Find where the given text appears and provide that cell's center as (X, Y) coordinate. 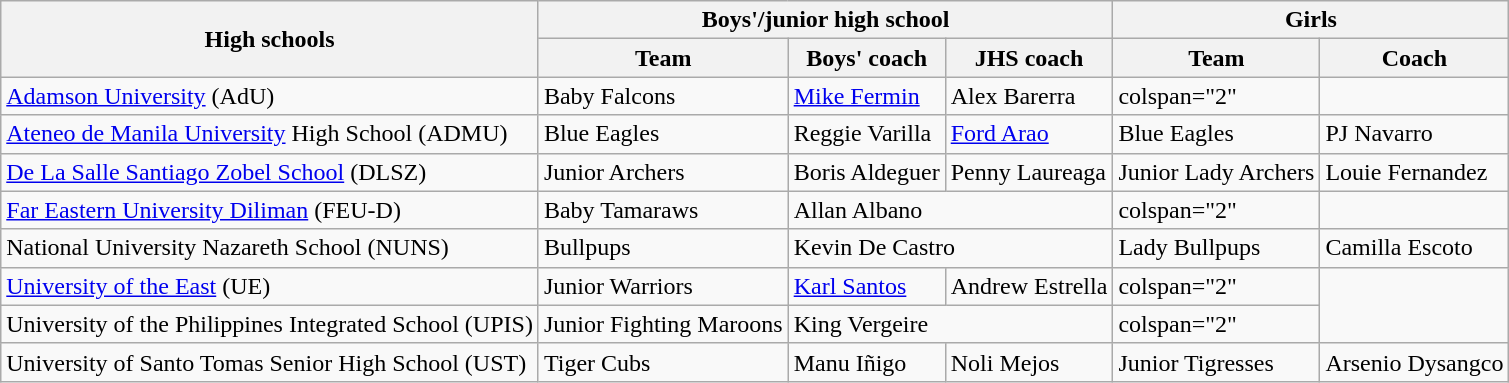
Bullpups (663, 248)
Kevin De Castro (950, 248)
King Vergeire (950, 324)
Adamson University (AdU) (270, 96)
Boys' coach (866, 58)
PJ Navarro (1414, 134)
Junior Lady Archers (1216, 172)
Girls (1311, 20)
De La Salle Santiago Zobel School (DLSZ) (270, 172)
Arsenio Dysangco (1414, 362)
High schools (270, 39)
University of the Philippines Integrated School (UPIS) (270, 324)
Baby Falcons (663, 96)
Junior Archers (663, 172)
Lady Bullpups (1216, 248)
Ateneo de Manila University High School (ADMU) (270, 134)
Noli Mejos (1029, 362)
Junior Warriors (663, 286)
Baby Tamaraws (663, 210)
University of Santo Tomas Senior High School (UST) (270, 362)
Camilla Escoto (1414, 248)
Far Eastern University Diliman (FEU-D) (270, 210)
University of the East (UE) (270, 286)
Alex Barerra (1029, 96)
Mike Fermin (866, 96)
Coach (1414, 58)
National University Nazareth School (NUNS) (270, 248)
Tiger Cubs (663, 362)
Boys'/junior high school (825, 20)
Penny Laureaga (1029, 172)
Junior Tigresses (1216, 362)
Manu Iñigo (866, 362)
Andrew Estrella (1029, 286)
Reggie Varilla (866, 134)
Karl Santos (866, 286)
JHS coach (1029, 58)
Allan Albano (950, 210)
Junior Fighting Maroons (663, 324)
Boris Aldeguer (866, 172)
Louie Fernandez (1414, 172)
Ford Arao (1029, 134)
